Locate the cell with the specified text and output its [x, y] center coordinate. 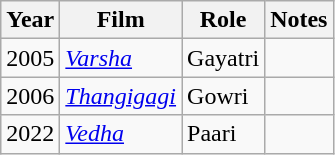
Notes [299, 20]
Gayatri [224, 58]
Film [121, 20]
2006 [30, 96]
Year [30, 20]
Gowri [224, 96]
Thangigagi [121, 96]
2022 [30, 134]
Paari [224, 134]
Role [224, 20]
Varsha [121, 58]
Vedha [121, 134]
2005 [30, 58]
